Output the (X, Y) coordinate of the center of the cell containing the given text.  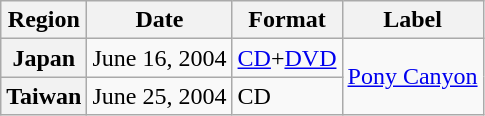
Region (44, 20)
Pony Canyon (412, 77)
CD (287, 96)
Date (160, 20)
June 16, 2004 (160, 58)
Taiwan (44, 96)
Label (412, 20)
Format (287, 20)
CD+DVD (287, 58)
Japan (44, 58)
June 25, 2004 (160, 96)
